Search for the cell housing the specified text and yield its [x, y] center coordinate. 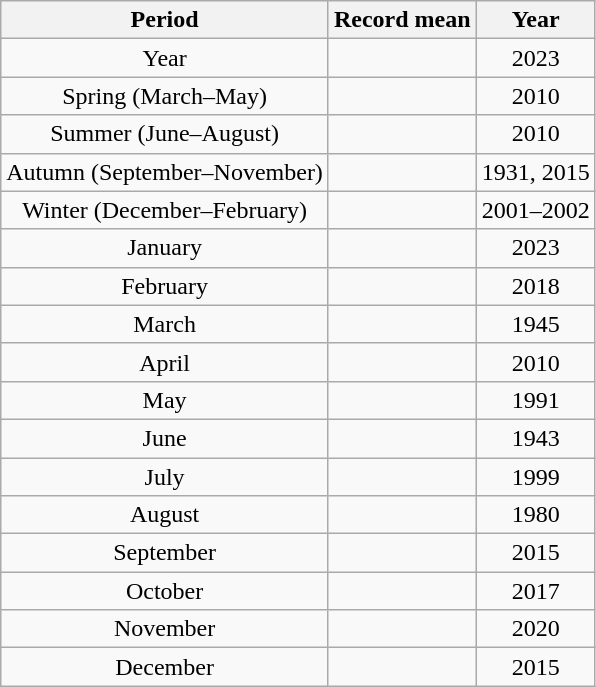
Spring (March–May) [165, 96]
January [165, 248]
April [165, 362]
1999 [536, 477]
December [165, 667]
March [165, 324]
2001–2002 [536, 210]
May [165, 400]
July [165, 477]
November [165, 629]
Winter (December–February) [165, 210]
August [165, 515]
Autumn (September–November) [165, 172]
Period [165, 20]
Summer (June–August) [165, 134]
Record mean [402, 20]
February [165, 286]
1943 [536, 438]
September [165, 553]
1931, 2015 [536, 172]
1980 [536, 515]
2017 [536, 591]
June [165, 438]
2020 [536, 629]
October [165, 591]
1991 [536, 400]
1945 [536, 324]
2018 [536, 286]
